Pinpoint the cell where the given text exists, returning its [x, y] midpoint coordinate. 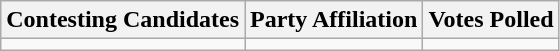
Party Affiliation [334, 20]
Contesting Candidates [123, 20]
Votes Polled [491, 20]
